For the text-containing cell, return its midpoint in (X, Y) coordinate format. 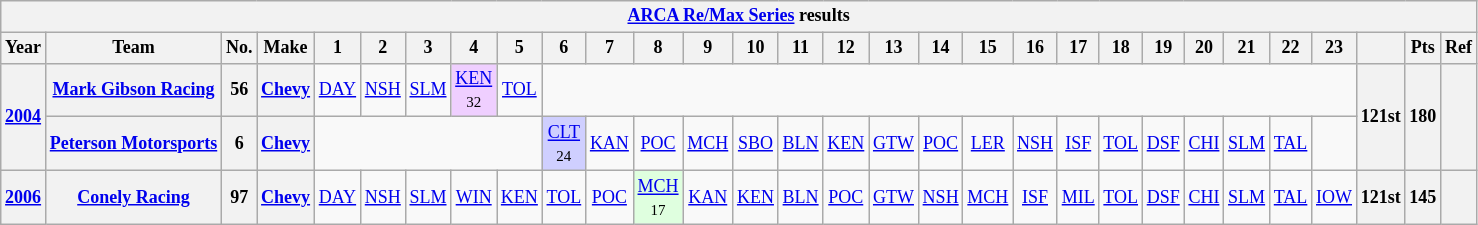
180 (1423, 116)
17 (1078, 48)
2 (382, 48)
Conely Racing (133, 197)
Mark Gibson Racing (133, 90)
7 (610, 48)
10 (756, 48)
19 (1163, 48)
3 (428, 48)
22 (1290, 48)
11 (800, 48)
No. (240, 48)
ARCA Re/Max Series results (739, 16)
CLT24 (564, 144)
4 (474, 48)
14 (940, 48)
Year (24, 48)
Team (133, 48)
Make (286, 48)
1 (337, 48)
WIN (474, 197)
23 (1334, 48)
SBO (756, 144)
9 (708, 48)
IOW (1334, 197)
21 (1247, 48)
16 (1036, 48)
8 (658, 48)
2004 (24, 116)
2006 (24, 197)
KEN32 (474, 90)
Pts (1423, 48)
Ref (1459, 48)
145 (1423, 197)
15 (988, 48)
LER (988, 144)
5 (520, 48)
12 (846, 48)
MIL (1078, 197)
56 (240, 90)
97 (240, 197)
MCH17 (658, 197)
20 (1204, 48)
13 (894, 48)
Peterson Motorsports (133, 144)
18 (1120, 48)
